Output the (x, y) coordinate of the center of the cell containing the given text.  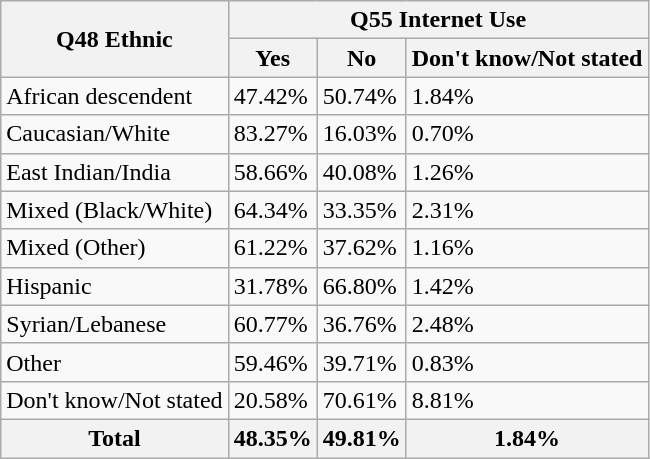
40.08% (362, 172)
39.71% (362, 362)
Hispanic (114, 286)
33.35% (362, 210)
Caucasian/White (114, 134)
African descendent (114, 96)
83.27% (272, 134)
8.81% (527, 400)
No (362, 58)
48.35% (272, 438)
37.62% (362, 248)
Yes (272, 58)
36.76% (362, 324)
49.81% (362, 438)
Other (114, 362)
Total (114, 438)
1.42% (527, 286)
1.26% (527, 172)
Mixed (Other) (114, 248)
58.66% (272, 172)
64.34% (272, 210)
Syrian/Lebanese (114, 324)
2.31% (527, 210)
Q55 Internet Use (438, 20)
50.74% (362, 96)
East Indian/India (114, 172)
47.42% (272, 96)
Mixed (Black/White) (114, 210)
Q48 Ethnic (114, 39)
20.58% (272, 400)
31.78% (272, 286)
1.16% (527, 248)
60.77% (272, 324)
61.22% (272, 248)
59.46% (272, 362)
16.03% (362, 134)
0.83% (527, 362)
2.48% (527, 324)
0.70% (527, 134)
70.61% (362, 400)
66.80% (362, 286)
